Return the (x, y) coordinate for the center point of the cell that contains the specified text.  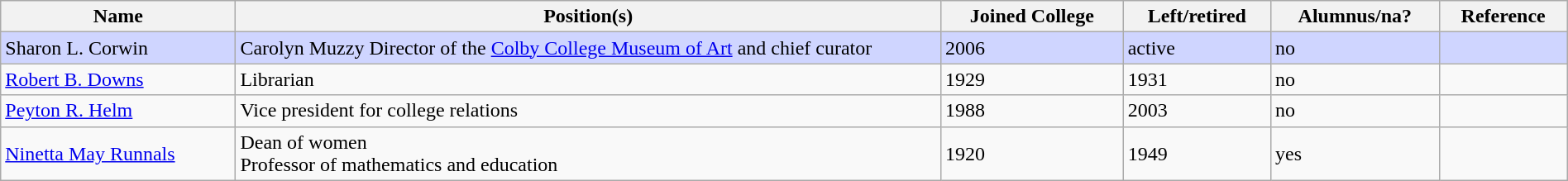
active (1197, 48)
Sharon L. Corwin (118, 48)
1929 (1032, 79)
yes (1355, 154)
Robert B. Downs (118, 79)
Vice president for college relations (589, 111)
Peyton R. Helm (118, 111)
Dean of womenProfessor of mathematics and education (589, 154)
Joined College (1032, 17)
2003 (1197, 111)
Position(s) (589, 17)
1931 (1197, 79)
Left/retired (1197, 17)
Carolyn Muzzy Director of the Colby College Museum of Art and chief curator (589, 48)
Librarian (589, 79)
Name (118, 17)
2006 (1032, 48)
Ninetta May Runnals (118, 154)
Reference (1503, 17)
1949 (1197, 154)
1988 (1032, 111)
1920 (1032, 154)
Alumnus/na? (1355, 17)
